For the text-containing cell, return its midpoint in [X, Y] coordinate format. 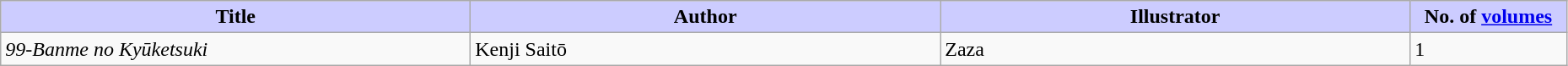
Kenji Saitō [705, 49]
Author [705, 17]
99-Banme no Kyūketsuki [236, 49]
Zaza [1176, 49]
Illustrator [1176, 17]
No. of volumes [1489, 17]
Title [236, 17]
1 [1489, 49]
